Return the [x, y] coordinate for the center point of the cell that contains the specified text.  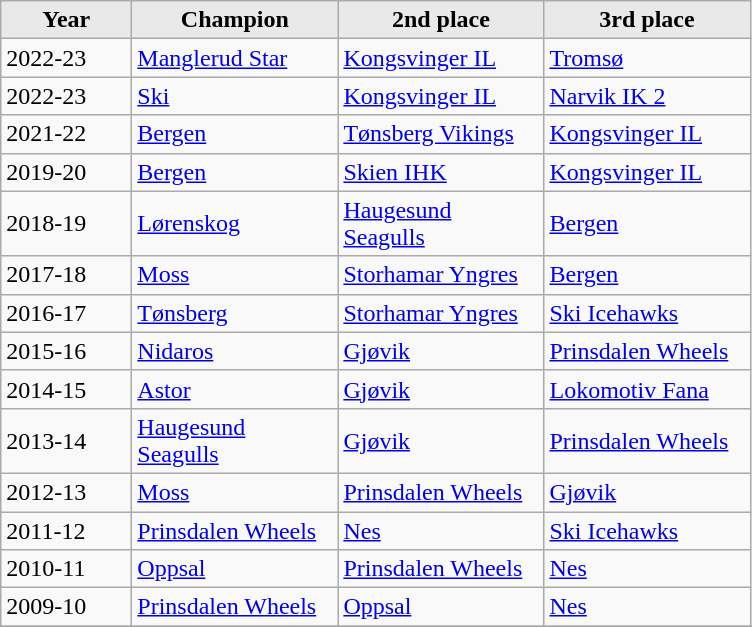
Manglerud Star [235, 58]
2021-22 [66, 134]
Champion [235, 20]
Ski [235, 96]
3rd place [647, 20]
Skien IHK [441, 172]
Tønsberg Vikings [441, 134]
Lørenskog [235, 224]
Tønsberg [235, 313]
Narvik IK 2 [647, 96]
2018-19 [66, 224]
2014-15 [66, 389]
2nd place [441, 20]
2019-20 [66, 172]
Nidaros [235, 351]
2013-14 [66, 440]
2009-10 [66, 607]
Year [66, 20]
2017-18 [66, 275]
2015-16 [66, 351]
2010-11 [66, 569]
Tromsø [647, 58]
2011-12 [66, 531]
Astor [235, 389]
2016-17 [66, 313]
Lokomotiv Fana [647, 389]
2012-13 [66, 492]
